Search for the cell housing the specified text and yield its [X, Y] center coordinate. 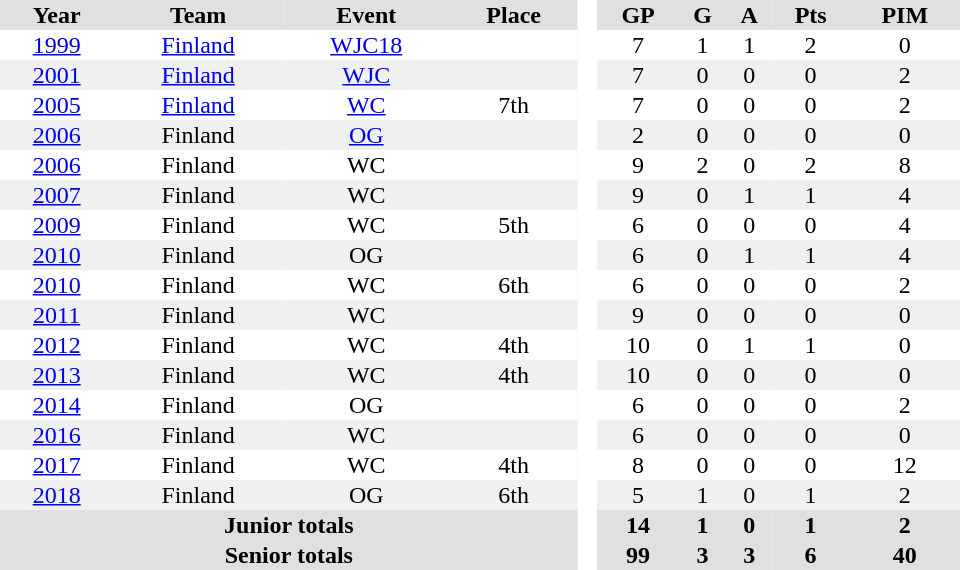
2017 [56, 465]
5 [638, 495]
99 [638, 555]
2016 [56, 435]
2012 [56, 345]
WJC [366, 75]
A [750, 15]
GP [638, 15]
2013 [56, 375]
2001 [56, 75]
Pts [811, 15]
2007 [56, 195]
Senior totals [289, 555]
12 [904, 465]
14 [638, 525]
PIM [904, 15]
WJC18 [366, 45]
Place [514, 15]
2005 [56, 105]
7th [514, 105]
Year [56, 15]
Event [366, 15]
2014 [56, 405]
40 [904, 555]
2011 [56, 315]
G [702, 15]
1999 [56, 45]
5th [514, 225]
2009 [56, 225]
2018 [56, 495]
Team [198, 15]
Junior totals [289, 525]
